Identify which cell holds the provided text, then report its (X, Y) central coordinate. 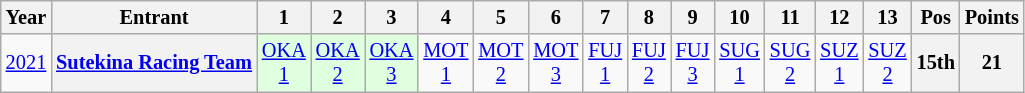
MOT2 (500, 63)
OKA3 (392, 63)
Pos (936, 17)
5 (500, 17)
SUZ2 (887, 63)
8 (649, 17)
12 (839, 17)
21 (992, 63)
15th (936, 63)
6 (556, 17)
2 (338, 17)
OKA2 (338, 63)
4 (446, 17)
13 (887, 17)
2021 (26, 63)
MOT3 (556, 63)
OKA1 (284, 63)
FUJ2 (649, 63)
9 (693, 17)
11 (790, 17)
Year (26, 17)
SUZ1 (839, 63)
1 (284, 17)
10 (739, 17)
FUJ3 (693, 63)
SUG1 (739, 63)
Sutekina Racing Team (154, 63)
Points (992, 17)
3 (392, 17)
MOT1 (446, 63)
7 (605, 17)
Entrant (154, 17)
SUG2 (790, 63)
FUJ1 (605, 63)
